Scan for the cell matching the given text and deliver its (X, Y) coordinate at center. 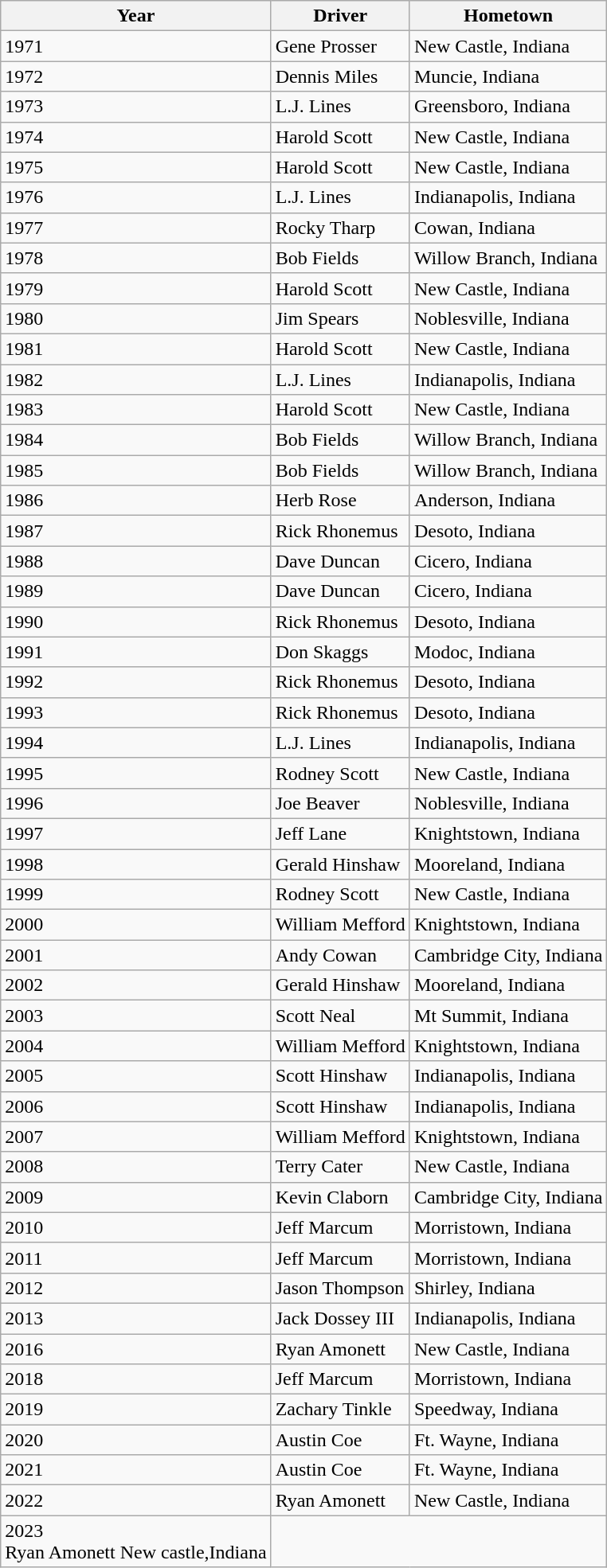
Greensboro, Indiana (508, 107)
Hometown (508, 16)
1973 (135, 107)
1993 (135, 712)
2023Ryan Amonett New castle,Indiana (135, 1541)
1979 (135, 288)
Herb Rose (340, 501)
1992 (135, 682)
2021 (135, 1470)
2006 (135, 1106)
2012 (135, 1288)
Mt Summit, Indiana (508, 1016)
2007 (135, 1137)
Speedway, Indiana (508, 1410)
2003 (135, 1016)
Jack Dossey III (340, 1318)
1982 (135, 380)
Joe Beaver (340, 803)
Jim Spears (340, 318)
1974 (135, 137)
1987 (135, 531)
1990 (135, 622)
2020 (135, 1440)
2002 (135, 985)
1986 (135, 501)
Don Skaggs (340, 652)
1981 (135, 349)
1972 (135, 76)
1975 (135, 167)
1976 (135, 197)
1977 (135, 228)
Kevin Claborn (340, 1197)
Jason Thompson (340, 1288)
2022 (135, 1500)
Driver (340, 16)
1971 (135, 46)
2019 (135, 1410)
Zachary Tinkle (340, 1410)
Dennis Miles (340, 76)
Rocky Tharp (340, 228)
1996 (135, 803)
Cowan, Indiana (508, 228)
1997 (135, 833)
1980 (135, 318)
1989 (135, 591)
Jeff Lane (340, 833)
1978 (135, 258)
1985 (135, 470)
Andy Cowan (340, 955)
2016 (135, 1349)
Shirley, Indiana (508, 1288)
2011 (135, 1258)
Year (135, 16)
1994 (135, 743)
2001 (135, 955)
2009 (135, 1197)
2018 (135, 1379)
Modoc, Indiana (508, 652)
Gene Prosser (340, 46)
2013 (135, 1318)
2005 (135, 1076)
2008 (135, 1167)
1988 (135, 561)
Anderson, Indiana (508, 501)
2000 (135, 925)
2010 (135, 1227)
2004 (135, 1046)
Terry Cater (340, 1167)
1999 (135, 895)
1991 (135, 652)
1983 (135, 410)
Scott Neal (340, 1016)
Muncie, Indiana (508, 76)
1984 (135, 440)
1998 (135, 864)
1995 (135, 773)
